Return the [x, y] coordinate for the center point of the cell that contains the specified text.  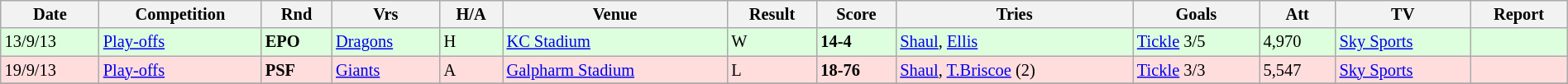
19/9/13 [50, 70]
H [471, 42]
PSF [296, 70]
5,547 [1298, 70]
W [772, 42]
Result [772, 14]
Galpharm Stadium [615, 70]
Date [50, 14]
L [772, 70]
Venue [615, 14]
H/A [471, 14]
TV [1403, 14]
Score [856, 14]
14-4 [856, 42]
Vrs [385, 14]
Dragons [385, 42]
Shaul, T.Briscoe (2) [1014, 70]
Goals [1196, 14]
Competition [180, 14]
13/9/13 [50, 42]
Att [1298, 14]
Giants [385, 70]
4,970 [1298, 42]
Tickle 3/3 [1196, 70]
Shaul, Ellis [1014, 42]
Report [1518, 14]
Rnd [296, 14]
KC Stadium [615, 42]
Tries [1014, 14]
A [471, 70]
Tickle 3/5 [1196, 42]
18-76 [856, 70]
EPO [296, 42]
